From the cell containing the given text, extract its center point as [X, Y] coordinate. 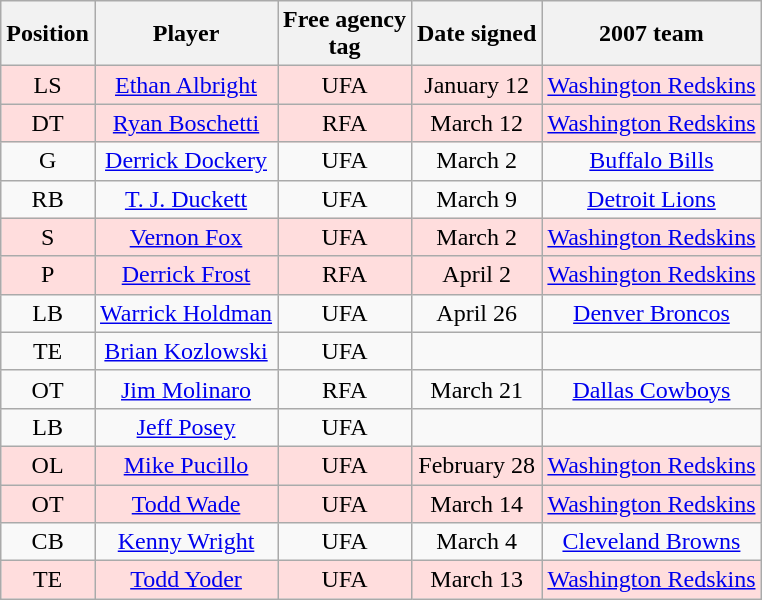
Kenny Wright [186, 542]
Jim Molinaro [186, 389]
April 2 [476, 275]
T. J. Duckett [186, 199]
2007 team [652, 34]
January 12 [476, 85]
Cleveland Browns [652, 542]
Denver Broncos [652, 313]
March 21 [476, 389]
April 26 [476, 313]
March 4 [476, 542]
Mike Pucillo [186, 465]
Player [186, 34]
Detroit Lions [652, 199]
March 13 [476, 580]
Vernon Fox [186, 237]
Free agencytag [345, 34]
February 28 [476, 465]
Derrick Dockery [186, 161]
Todd Yoder [186, 580]
Position [48, 34]
LS [48, 85]
P [48, 275]
G [48, 161]
Ryan Boschetti [186, 123]
Derrick Frost [186, 275]
DT [48, 123]
Dallas Cowboys [652, 389]
March 14 [476, 503]
CB [48, 542]
Brian Kozlowski [186, 351]
Todd Wade [186, 503]
Jeff Posey [186, 427]
Date signed [476, 34]
Buffalo Bills [652, 161]
Warrick Holdman [186, 313]
S [48, 237]
RB [48, 199]
March 9 [476, 199]
OL [48, 465]
Ethan Albright [186, 85]
March 12 [476, 123]
